Locate the cell with the specified text and output its (X, Y) center coordinate. 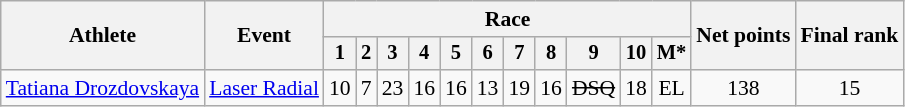
8 (551, 54)
EL (672, 88)
18 (636, 88)
Laser Radial (264, 88)
4 (424, 54)
138 (743, 88)
19 (519, 88)
M* (672, 54)
13 (488, 88)
2 (366, 54)
Net points (743, 36)
3 (393, 54)
5 (456, 54)
DSQ (594, 88)
Event (264, 36)
23 (393, 88)
15 (850, 88)
9 (594, 54)
6 (488, 54)
Athlete (102, 36)
Race (508, 19)
Final rank (850, 36)
Tatiana Drozdovskaya (102, 88)
1 (340, 54)
